For the text-containing cell, return its midpoint in (X, Y) coordinate format. 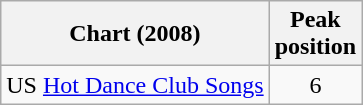
US Hot Dance Club Songs (135, 85)
6 (315, 85)
Chart (2008) (135, 34)
Peakposition (315, 34)
